Extract the [X, Y] coordinate from the center of the cell holding the provided text.  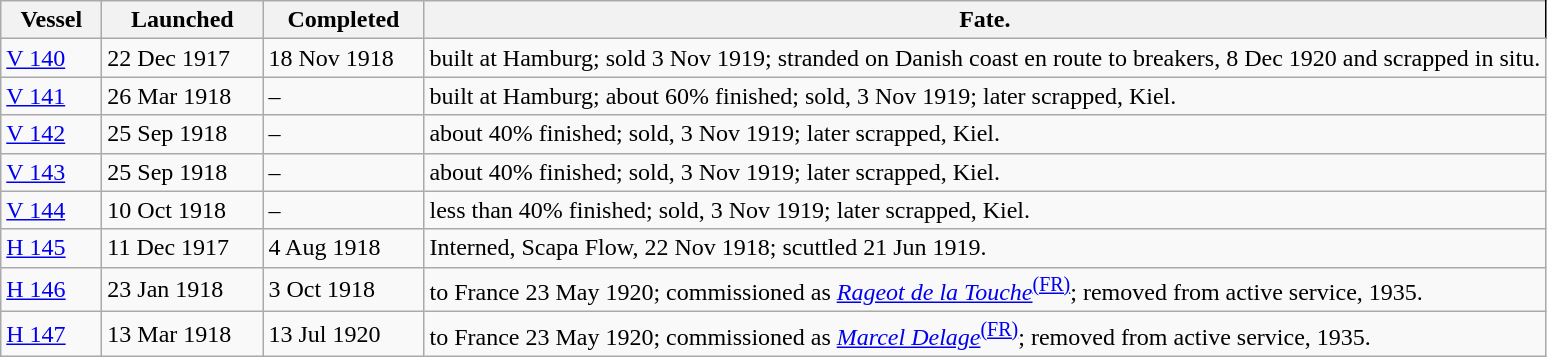
11 Dec 1917 [182, 248]
26 Mar 1918 [182, 96]
H 145 [52, 248]
13 Mar 1918 [182, 334]
13 Jul 1920 [344, 334]
V 140 [52, 58]
Fate. [985, 20]
V 141 [52, 96]
22 Dec 1917 [182, 58]
Launched [182, 20]
H 146 [52, 290]
Vessel [52, 20]
10 Oct 1918 [182, 210]
to France 23 May 1920; commissioned as Marcel Delage(FR); removed from active service, 1935. [985, 334]
Interned, Scapa Flow, 22 Nov 1918; scuttled 21 Jun 1919. [985, 248]
less than 40% finished; sold, 3 Nov 1919; later scrapped, Kiel. [985, 210]
V 142 [52, 134]
4 Aug 1918 [344, 248]
Completed [344, 20]
to France 23 May 1920; commissioned as Rageot de la Touche(FR); removed from active service, 1935. [985, 290]
built at Hamburg; sold 3 Nov 1919; stranded on Danish coast en route to breakers, 8 Dec 1920 and scrapped in situ. [985, 58]
3 Oct 1918 [344, 290]
18 Nov 1918 [344, 58]
H 147 [52, 334]
built at Hamburg; about 60% finished; sold, 3 Nov 1919; later scrapped, Kiel. [985, 96]
V 144 [52, 210]
23 Jan 1918 [182, 290]
V 143 [52, 172]
